Scan for the cell matching the given text and deliver its (x, y) coordinate at center. 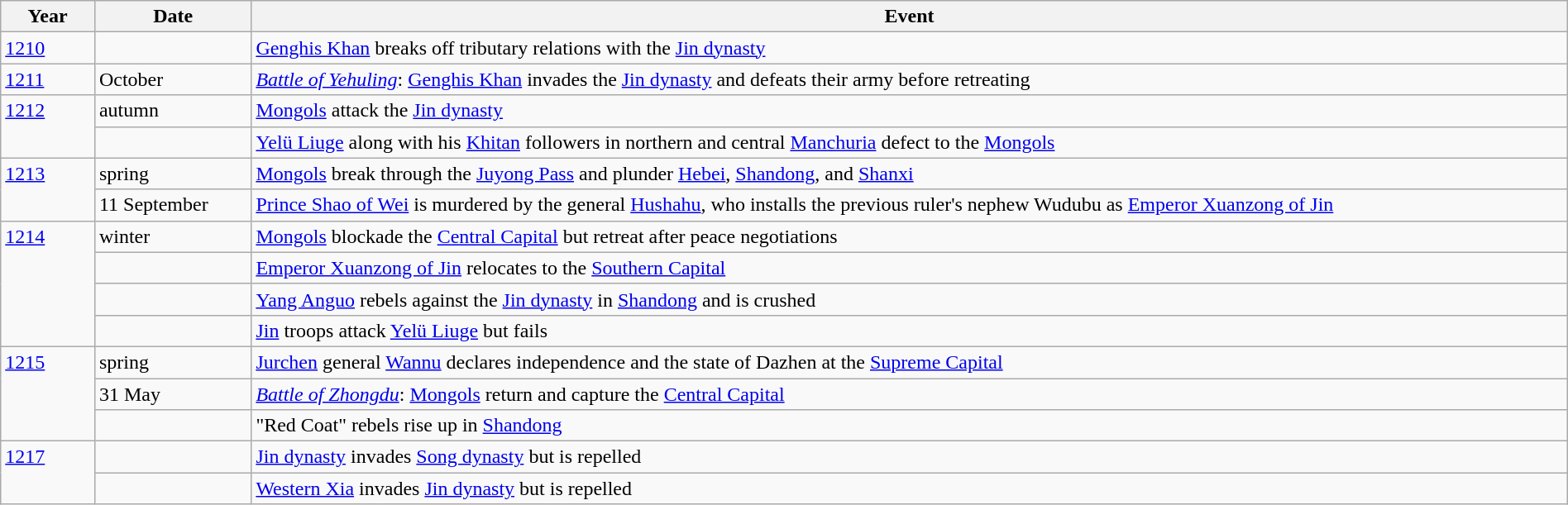
Mongols break through the Juyong Pass and plunder Hebei, Shandong, and Shanxi (910, 174)
Yang Anguo rebels against the Jin dynasty in Shandong and is crushed (910, 299)
winter (172, 236)
Yelü Liuge along with his Khitan followers in northern and central Manchuria defect to the Mongols (910, 142)
1212 (48, 126)
Western Xia invades Jin dynasty but is repelled (910, 488)
"Red Coat" rebels rise up in Shandong (910, 426)
Date (172, 17)
Genghis Khan breaks off tributary relations with the Jin dynasty (910, 48)
Battle of Yehuling: Genghis Khan invades the Jin dynasty and defeats their army before retreating (910, 79)
1215 (48, 393)
1217 (48, 473)
Mongols attack the Jin dynasty (910, 111)
Mongols blockade the Central Capital but retreat after peace negotiations (910, 236)
1213 (48, 189)
1210 (48, 48)
Emperor Xuanzong of Jin relocates to the Southern Capital (910, 268)
October (172, 79)
Event (910, 17)
Jin troops attack Yelü Liuge but fails (910, 331)
Prince Shao of Wei is murdered by the general Hushahu, who installs the previous ruler's nephew Wudubu as Emperor Xuanzong of Jin (910, 205)
Jurchen general Wannu declares independence and the state of Dazhen at the Supreme Capital (910, 362)
Year (48, 17)
Battle of Zhongdu: Mongols return and capture the Central Capital (910, 394)
31 May (172, 394)
autumn (172, 111)
1211 (48, 79)
11 September (172, 205)
1214 (48, 283)
Jin dynasty invades Song dynasty but is repelled (910, 457)
